Return [x, y] of the center of cell containing provided text 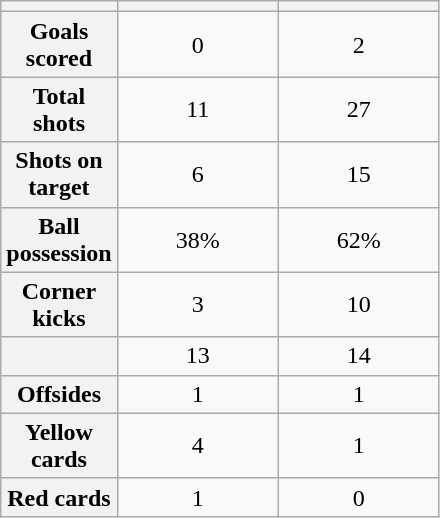
14 [358, 356]
10 [358, 304]
Offsides [59, 394]
13 [198, 356]
3 [198, 304]
6 [198, 174]
Total shots [59, 110]
2 [358, 44]
4 [198, 446]
Red cards [59, 497]
Goals scored [59, 44]
27 [358, 110]
Yellow cards [59, 446]
62% [358, 240]
Corner kicks [59, 304]
11 [198, 110]
Shots on target [59, 174]
Ball possession [59, 240]
38% [198, 240]
15 [358, 174]
